Return (x, y) of the center of cell containing provided text 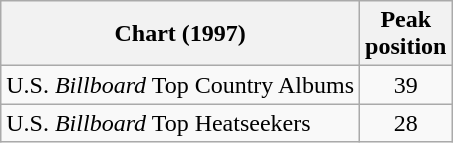
28 (406, 123)
U.S. Billboard Top Heatseekers (180, 123)
Peakposition (406, 34)
39 (406, 85)
U.S. Billboard Top Country Albums (180, 85)
Chart (1997) (180, 34)
